Determine the [x, y] coordinate at the center of the cell enclosing the given text.  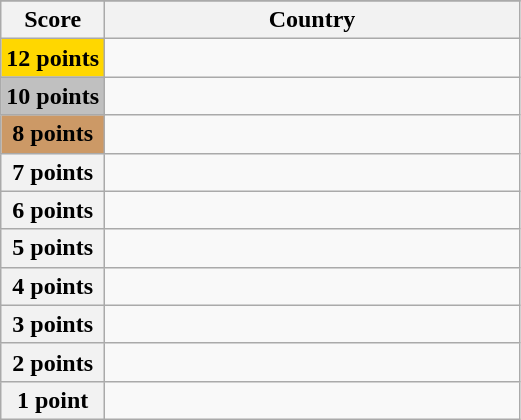
5 points [53, 248]
Country [312, 20]
Score [53, 20]
8 points [53, 134]
1 point [53, 400]
4 points [53, 286]
3 points [53, 324]
12 points [53, 58]
10 points [53, 96]
2 points [53, 362]
7 points [53, 172]
6 points [53, 210]
